Find where the given text appears and provide that cell's center as [X, Y] coordinate. 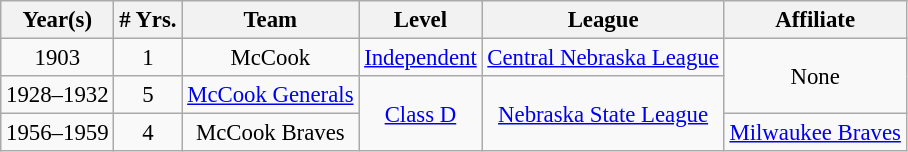
Class D [420, 114]
McCook Braves [270, 133]
McCook [270, 58]
McCook Generals [270, 95]
Nebraska State League [603, 114]
1956–1959 [58, 133]
# Yrs. [148, 20]
1 [148, 58]
Independent [420, 58]
Team [270, 20]
None [815, 76]
Affiliate [815, 20]
Year(s) [58, 20]
Milwaukee Braves [815, 133]
League [603, 20]
5 [148, 95]
4 [148, 133]
Level [420, 20]
Central Nebraska League [603, 58]
1903 [58, 58]
1928–1932 [58, 95]
